Capture the cell that displays the provided text and extract its (X, Y) central coordinate. 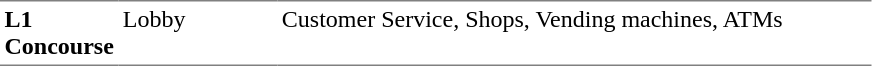
Customer Service, Shops, Vending machines, ATMs (574, 33)
L1Concourse (59, 33)
Lobby (198, 33)
